For the text-containing cell, return its midpoint in [X, Y] coordinate format. 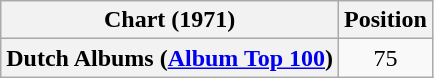
Dutch Albums (Album Top 100) [170, 58]
Position [386, 20]
Chart (1971) [170, 20]
75 [386, 58]
